Identify which cell holds the provided text, then report its (X, Y) central coordinate. 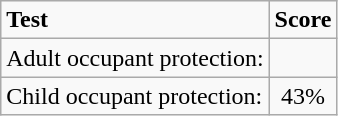
Test (135, 20)
Score (303, 20)
43% (303, 96)
Adult occupant protection: (135, 58)
Child occupant protection: (135, 96)
